From the cell containing the given text, extract its center point as [x, y] coordinate. 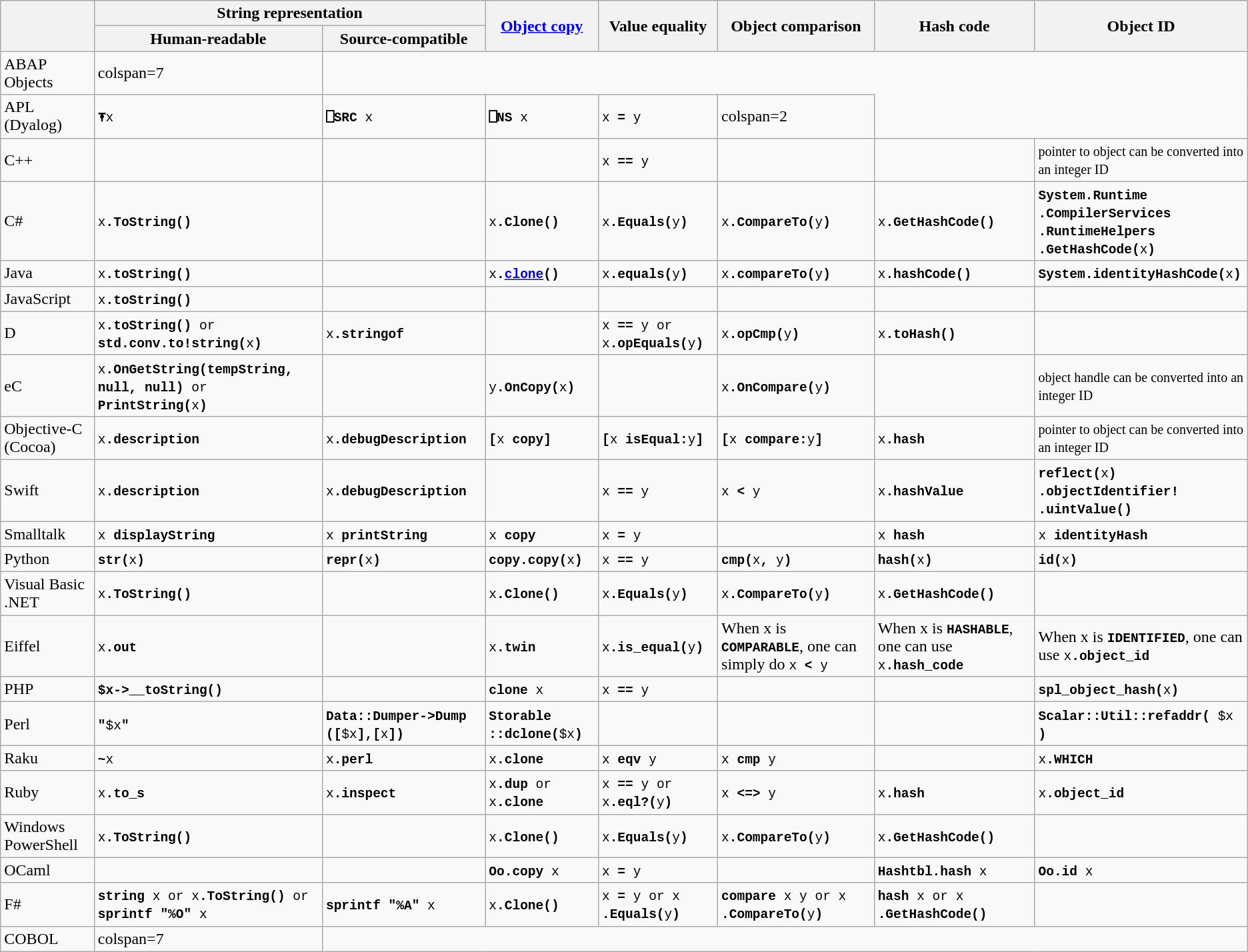
x.clone [542, 758]
Scalar::Util::refaddr( $x ) [1141, 724]
JavaScript [48, 299]
x.hashCode() [955, 273]
Perl [48, 724]
Hashtbl.hash x [955, 870]
D [48, 333]
Visual Basic .NET [48, 593]
Source-compatible [403, 39]
x.twin [542, 646]
C# [48, 221]
PHP [48, 689]
reflect(x).objectIdentifier!.uintValue() [1141, 490]
Windows PowerShell [48, 836]
clone x [542, 689]
Swift [48, 490]
str(x) [208, 559]
id(x) [1141, 559]
x < y [796, 490]
Value equality [657, 26]
Object comparison [796, 26]
"$x" [208, 724]
System.identityHashCode(x) [1141, 273]
eC [48, 385]
x.dup or x.clone [542, 792]
Ruby [48, 792]
~x [208, 758]
object handle can be converted into an integer ID [1141, 385]
y.OnCopy(x) [542, 385]
x.toString() or std.conv.to!string(x) [208, 333]
[x compare:y] [796, 437]
⎕NS x [542, 116]
⍕x [208, 116]
Human-readable [208, 39]
copy.copy(x) [542, 559]
x displayString [208, 534]
x cmp y [796, 758]
Hash code [955, 26]
x.OnGetString(tempString, null, null) or PrintString(x) [208, 385]
cmp(x, y) [796, 559]
C++ [48, 160]
x printString [403, 534]
colspan=2 [796, 116]
x eqv y [657, 758]
x == y or x.eql?(y) [657, 792]
Python [48, 559]
Data::Dumper->Dump([$x],[x]) [403, 724]
When x is IDENTIFIED, one can use x.object_id [1141, 646]
x.OnCompare(y) [796, 385]
Raku [48, 758]
x copy [542, 534]
x.clone() [542, 273]
x.equals(y) [657, 273]
x.hashValue [955, 490]
x.WHICH [1141, 758]
[x copy] [542, 437]
x.perl [403, 758]
APL (Dyalog) [48, 116]
[x isEqual:y] [657, 437]
Oo.id x [1141, 870]
x.to_s [208, 792]
x.object_id [1141, 792]
x = y or x.Equals(y) [657, 904]
x.compareTo(y) [796, 273]
hash(x) [955, 559]
x.opCmp(y) [796, 333]
F# [48, 904]
Eiffel [48, 646]
compare x y or x.CompareTo(y) [796, 904]
Objective-C (Cocoa) [48, 437]
x identityHash [1141, 534]
x.is_equal(y) [657, 646]
hash x or x.GetHashCode() [955, 904]
x.inspect [403, 792]
ABAP Objects [48, 73]
⎕SRC x [403, 116]
x <=> y [796, 792]
spl_object_hash(x) [1141, 689]
x.stringof [403, 333]
x hash [955, 534]
x.out [208, 646]
x.toHash() [955, 333]
String representation [289, 13]
Smalltalk [48, 534]
repr(x) [403, 559]
When x is HASHABLE, one can use x.hash_code [955, 646]
When x is COMPARABLE, one can simply do x < y [796, 646]
Storable::dclone($x) [542, 724]
string x or x.ToString() or sprintf "%O" x [208, 904]
System.Runtime.CompilerServices.RuntimeHelpers.GetHashCode(x) [1141, 221]
sprintf "%A" x [403, 904]
Object copy [542, 26]
Oo.copy x [542, 870]
COBOL [48, 939]
OCaml [48, 870]
$x->__toString() [208, 689]
Object ID [1141, 26]
Java [48, 273]
x == y or x.opEquals(y) [657, 333]
